Provide the [x, y] coordinate of the cell's center where the given text is located.  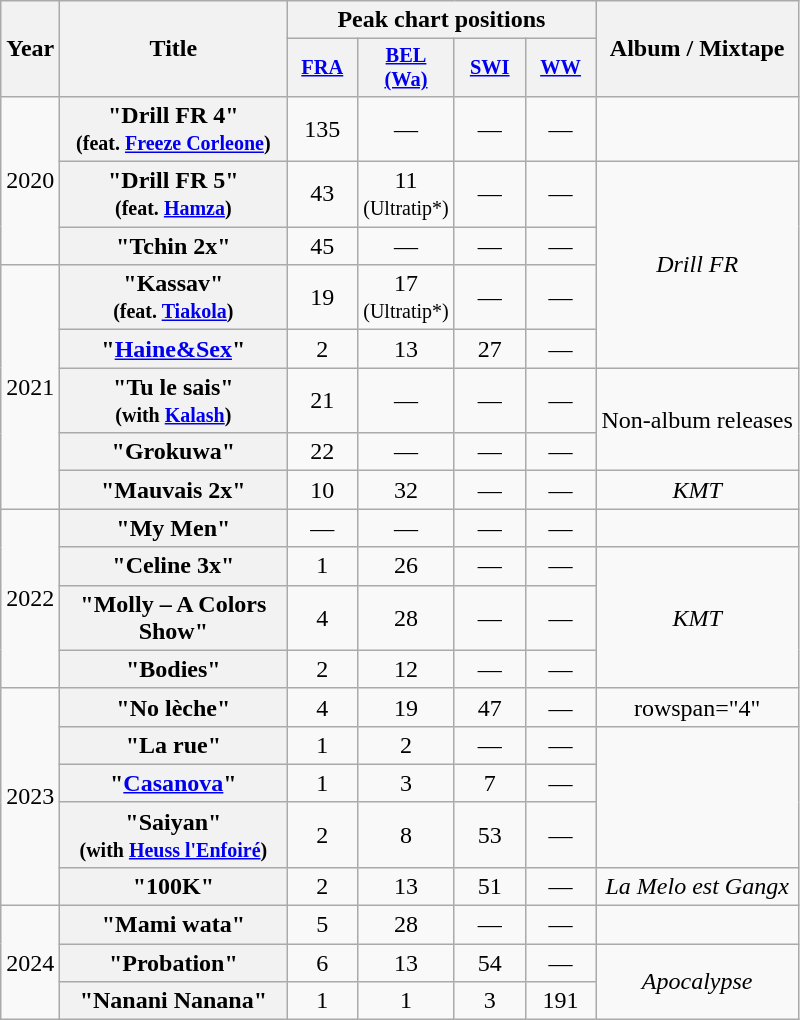
22 [322, 452]
2024 [30, 963]
17(Ultratip*) [406, 298]
"Haine&Sex" [174, 349]
11(Ultratip*) [406, 194]
2022 [30, 598]
"Mami wata" [174, 925]
"Nanani Nanana" [174, 1001]
FRA [322, 68]
BEL(Wa) [406, 68]
"Celine 3x" [174, 566]
"Mauvais 2x" [174, 490]
43 [322, 194]
2023 [30, 796]
6 [322, 963]
Album / Mixtape [697, 49]
Non-album releases [697, 420]
12 [406, 669]
53 [490, 834]
5 [322, 925]
"My Men" [174, 528]
"Casanova" [174, 783]
"La rue" [174, 745]
8 [406, 834]
"Tchin 2x" [174, 246]
"No lèche" [174, 707]
Title [174, 49]
"Kassav"(feat. Tiakola) [174, 298]
"Tu le sais"(with Kalash) [174, 400]
"Saiyan"(with Heuss l'Enfoiré) [174, 834]
SWI [490, 68]
"Molly – A Colors Show" [174, 618]
"Bodies" [174, 669]
54 [490, 963]
45 [322, 246]
Drill FR [697, 265]
Apocalypse [697, 982]
26 [406, 566]
21 [322, 400]
"Grokuwa" [174, 452]
135 [322, 128]
2020 [30, 180]
Peak chart positions [442, 20]
32 [406, 490]
"100K" [174, 886]
rowspan="4" [697, 707]
7 [490, 783]
10 [322, 490]
47 [490, 707]
"Drill FR 5" (feat. Hamza) [174, 194]
2021 [30, 387]
"Probation" [174, 963]
27 [490, 349]
"Drill FR 4"(feat. Freeze Corleone) [174, 128]
WW [560, 68]
Year [30, 49]
51 [490, 886]
La Melo est Gangx [697, 886]
191 [560, 1001]
